Return [X, Y] of the center of cell containing provided text 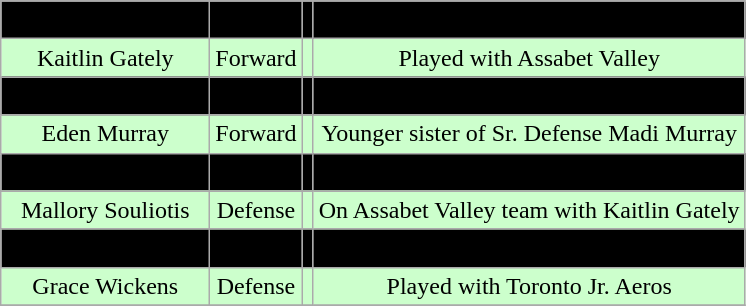
Kara Drexler [106, 20]
Played for Team Pittsburgh [529, 172]
Younger sister of Sr. Defense Madi Murray [529, 134]
Mallory Souliotis [106, 210]
Played with Assabet Valley [529, 58]
Eden Murray [106, 134]
Played with Toronto Jr. Aeros [529, 286]
Courtney Pensavalle [106, 172]
Emily Monaghan [106, 96]
Attended Edge School with Eden Murray [529, 96]
Grace Wickens [106, 286]
Kaitlin Gately [106, 58]
Brittany Wheeler [106, 248]
played for the Anaheim Lady Ducks [529, 20]
Attended Benilde-St, Margaret's [529, 248]
On Assabet Valley team with Kaitlin Gately [529, 210]
